Output the [X, Y] coordinate of the center of the cell containing the given text.  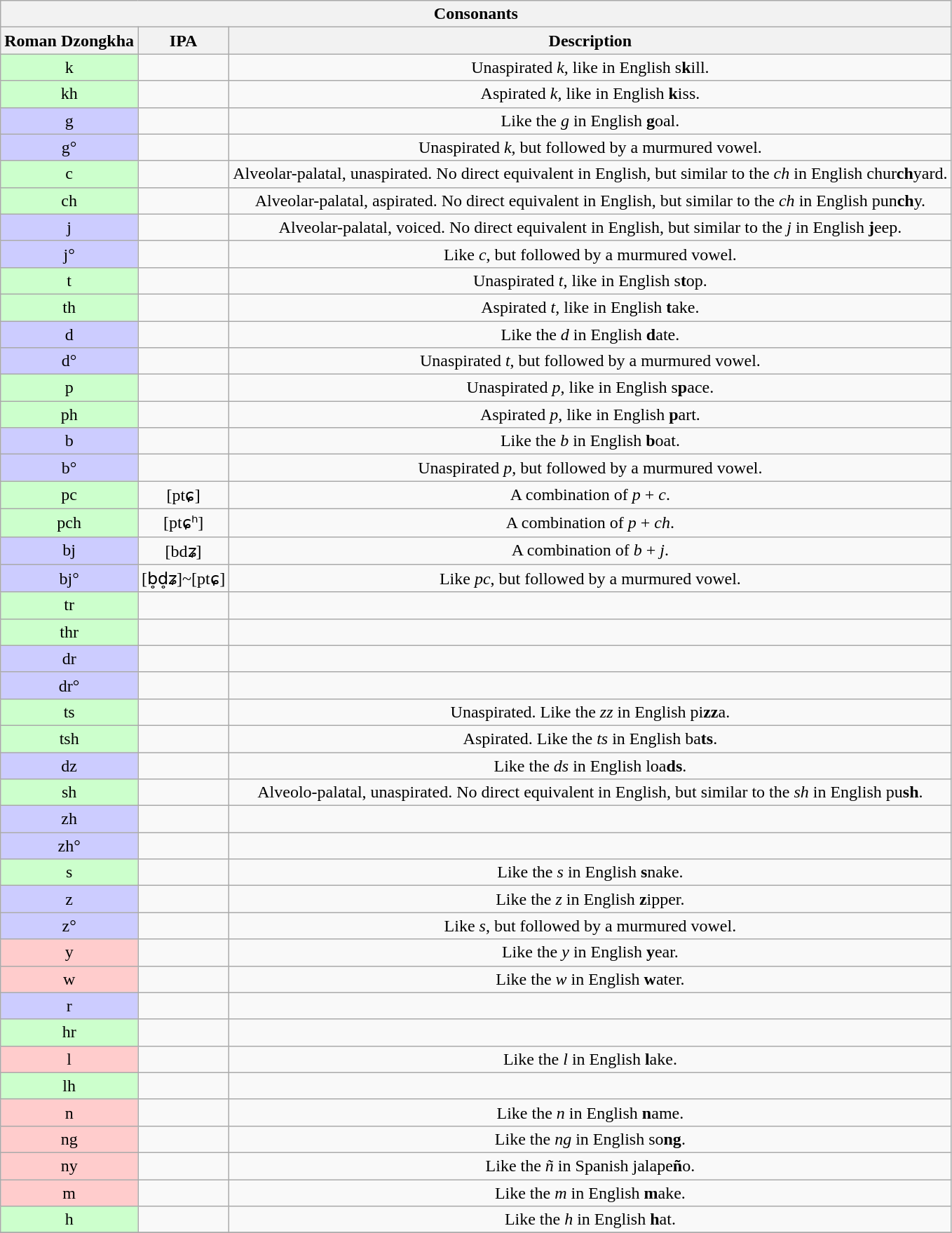
j° [69, 254]
Alveolar-palatal, voiced. No direct equivalent in English, but similar to the j in English jeep. [590, 227]
h [69, 1220]
g [69, 121]
Consonants [476, 14]
Like pc, but followed by a murmured vowel. [590, 579]
hr [69, 1032]
t [69, 281]
b [69, 441]
w [69, 979]
Like the ng in English song. [590, 1139]
Like the ñ in Spanish jalapeño. [590, 1166]
d° [69, 361]
ng [69, 1139]
Like the g in English goal. [590, 121]
IPA [184, 41]
Like s, but followed by a murmured vowel. [590, 926]
A combination of p + c. [590, 495]
pch [69, 523]
Alveolar-palatal, aspirated. No direct equivalent in English, but similar to the ch in English punchy. [590, 201]
Aspirated p, like in English part. [590, 415]
r [69, 1006]
bj° [69, 579]
y [69, 952]
thr [69, 632]
pc [69, 495]
Aspirated k, like in English kiss. [590, 94]
Like the ds in English loads. [590, 765]
lh [69, 1086]
[b̥d̥ʑ]~[ptɕ] [184, 579]
Aspirated. Like the ts in English bats. [590, 739]
ny [69, 1166]
b° [69, 468]
[ptɕ] [184, 495]
zh° [69, 846]
Unaspirated t, but followed by a murmured vowel. [590, 361]
[ptɕʰ] [184, 523]
k [69, 67]
Like the y in English year. [590, 952]
Like the l in English lake. [590, 1059]
Like c, but followed by a murmured vowel. [590, 254]
dr° [69, 685]
ts [69, 712]
Like the h in English hat. [590, 1220]
zh [69, 819]
m [69, 1193]
Unaspirated p, but followed by a murmured vowel. [590, 468]
s [69, 872]
Unaspirated t, like in English stop. [590, 281]
Alveolar-palatal, unaspirated. No direct equivalent in English, but similar to the ch in English churchyard. [590, 174]
d [69, 335]
c [69, 174]
Like the w in English water. [590, 979]
Roman Dzongkha [69, 41]
Like the m in English make. [590, 1193]
z [69, 899]
ch [69, 201]
Unaspirated p, like in English space. [590, 388]
l [69, 1059]
z° [69, 926]
Like the d in English date. [590, 335]
Aspirated t, like in English take. [590, 307]
[bdʑ] [184, 551]
Like the n in English name. [590, 1112]
Like the z in English zipper. [590, 899]
ph [69, 415]
tsh [69, 739]
Unaspirated. Like the zz in English pizza. [590, 712]
tr [69, 605]
kh [69, 94]
p [69, 388]
Like the s in English snake. [590, 872]
n [69, 1112]
Unaspirated k, like in English skill. [590, 67]
Description [590, 41]
dr [69, 659]
sh [69, 793]
dz [69, 765]
j [69, 227]
bj [69, 551]
Like the b in English boat. [590, 441]
th [69, 307]
A combination of p + ch. [590, 523]
Unaspirated k, but followed by a murmured vowel. [590, 147]
Alveolo-palatal, unaspirated. No direct equivalent in English, but similar to the sh in English push. [590, 793]
g° [69, 147]
A combination of b + j. [590, 551]
